Output the [X, Y] coordinate of the center of the cell containing the given text.  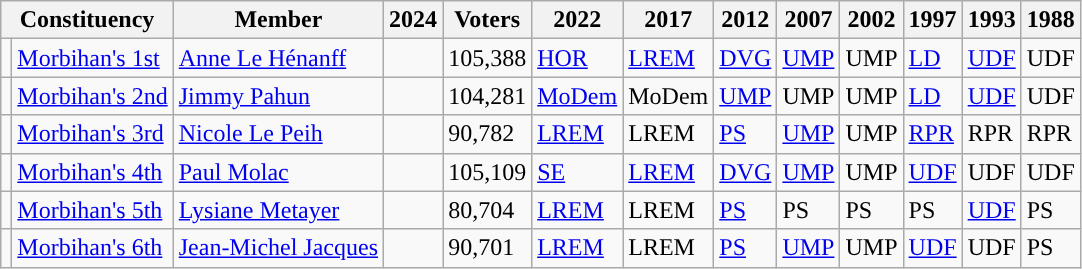
Morbihan's 5th [92, 210]
Nicole Le Peih [278, 134]
105,109 [488, 172]
Lysiane Metayer [278, 210]
1988 [1050, 20]
2007 [808, 20]
2017 [668, 20]
Voters [488, 20]
Anne Le Hénanff [278, 58]
1997 [932, 20]
2024 [414, 20]
Morbihan's 4th [92, 172]
105,388 [488, 58]
Member [278, 20]
Morbihan's 6th [92, 248]
Jean-Michel Jacques [278, 248]
Morbihan's 2nd [92, 96]
Morbihan's 1st [92, 58]
104,281 [488, 96]
Paul Molac [278, 172]
90,782 [488, 134]
2012 [746, 20]
90,701 [488, 248]
2002 [872, 20]
Morbihan's 3rd [92, 134]
HOR [578, 58]
SE [578, 172]
2022 [578, 20]
1993 [992, 20]
80,704 [488, 210]
Jimmy Pahun [278, 96]
Constituency [87, 20]
